Extract the (X, Y) coordinate from the center of the cell holding the provided text.  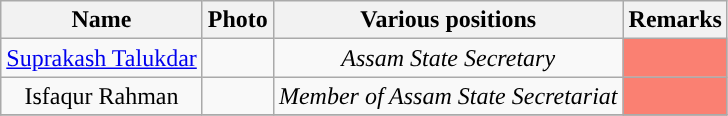
Photo (238, 20)
Remarks (675, 20)
Member of Assam State Secretariat (448, 96)
Assam State Secretary (448, 58)
Name (102, 20)
Isfaqur Rahman (102, 96)
Suprakash Talukdar (102, 58)
Various positions (448, 20)
